Return [X, Y] of the center of cell containing provided text 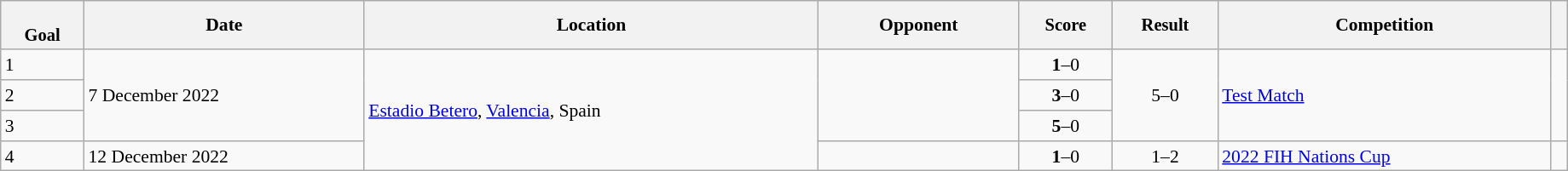
7 December 2022 [225, 95]
Date [225, 26]
2 [43, 95]
1–0 [1066, 66]
3–0 [1066, 95]
Estadio Betero, Valencia, Spain [592, 111]
Result [1166, 26]
Goal [43, 26]
1 [43, 66]
Competition [1385, 26]
Location [592, 26]
Test Match [1385, 95]
3 [43, 126]
Opponent [919, 26]
Score [1066, 26]
